Search for the cell housing the specified text and yield its [X, Y] center coordinate. 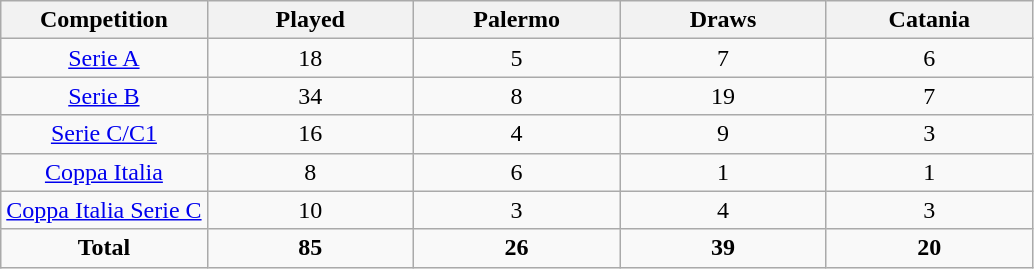
Draws [723, 20]
10 [310, 210]
85 [310, 248]
Played [310, 20]
34 [310, 96]
Catania [929, 20]
26 [516, 248]
Palermo [516, 20]
Total [104, 248]
Coppa Italia Serie C [104, 210]
Serie C/C1 [104, 134]
20 [929, 248]
Serie B [104, 96]
16 [310, 134]
19 [723, 96]
Competition [104, 20]
9 [723, 134]
Coppa Italia [104, 172]
39 [723, 248]
18 [310, 58]
5 [516, 58]
Serie A [104, 58]
